Find where the given text appears and provide that cell's center as [X, Y] coordinate. 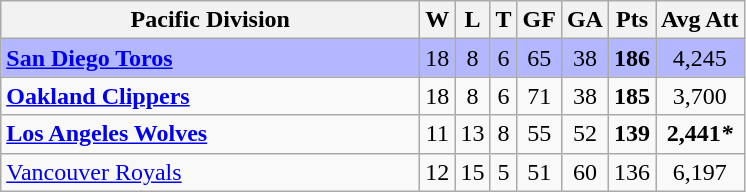
60 [584, 172]
65 [539, 58]
W [438, 20]
6,197 [700, 172]
Oakland Clippers [210, 96]
185 [632, 96]
San Diego Toros [210, 58]
55 [539, 134]
71 [539, 96]
186 [632, 58]
13 [472, 134]
T [504, 20]
52 [584, 134]
Los Angeles Wolves [210, 134]
15 [472, 172]
Pts [632, 20]
2,441* [700, 134]
51 [539, 172]
5 [504, 172]
Avg Att [700, 20]
139 [632, 134]
12 [438, 172]
136 [632, 172]
11 [438, 134]
L [472, 20]
Vancouver Royals [210, 172]
3,700 [700, 96]
GF [539, 20]
4,245 [700, 58]
Pacific Division [210, 20]
GA [584, 20]
